Output the (X, Y) coordinate of the center of the cell containing the given text.  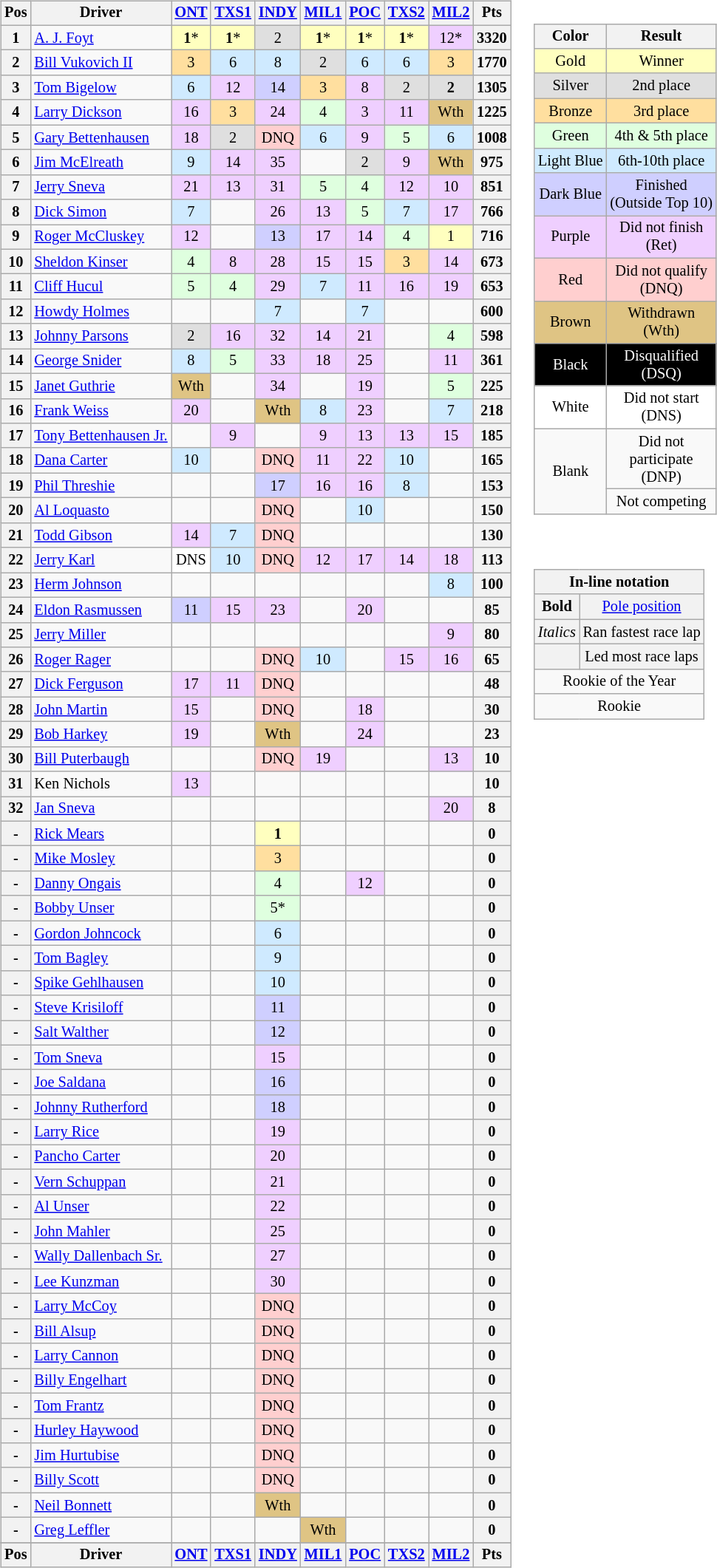
Greg Leffler (101, 1530)
Bronze (571, 111)
2nd place (661, 86)
1770 (492, 63)
65 (492, 660)
185 (492, 436)
Finished(Outside Top 10) (661, 194)
3rd place (661, 111)
Wally Dallenbach Sr. (101, 1256)
Johnny Parsons (101, 336)
Tom Bigelow (101, 88)
Red (571, 279)
Gordon Johncock (101, 933)
Frank Weiss (101, 411)
Jerry Miller (101, 635)
Pole position (642, 607)
Larry McCoy (101, 1306)
Jerry Sneva (101, 187)
80 (492, 635)
Led most race laps (642, 657)
John Mahler (101, 1232)
A. J. Foyt (101, 38)
Winner (661, 61)
35 (278, 163)
Black (571, 365)
Ken Nichols (101, 784)
Roger McCluskey (101, 237)
George Snider (101, 361)
Larry Rice (101, 1132)
Silver (571, 86)
Bill Vukovich II (101, 63)
Blank (571, 471)
Larry Dickson (101, 112)
Tom Bagley (101, 958)
716 (492, 237)
Al Unser (101, 1207)
600 (492, 312)
Jerry Karl (101, 560)
130 (492, 535)
Did not finish(Ret) (661, 237)
Spike Gehlhausen (101, 983)
Billy Scott (101, 1480)
48 (492, 684)
Phil Threshie (101, 485)
Dark Blue (571, 194)
34 (278, 386)
Disqualified(DSQ) (661, 365)
Neil Bonnett (101, 1505)
Roger Rager (101, 660)
113 (492, 560)
Danny Ongais (101, 884)
Al Loquasto (101, 511)
Herm Johnson (101, 585)
6th-10th place (661, 160)
12* (451, 38)
Bobby Unser (101, 908)
218 (492, 411)
Bold (557, 607)
1225 (492, 112)
Rick Mears (101, 834)
33 (278, 361)
Salt Walther (101, 1033)
Green (571, 136)
Vern Schuppan (101, 1182)
598 (492, 336)
Rookie of the Year (619, 681)
Lee Kunzman (101, 1281)
Did not qualify(DNQ) (661, 279)
Larry Cannon (101, 1356)
In-line notation (619, 582)
Mike Mosley (101, 859)
153 (492, 485)
DNS (191, 560)
100 (492, 585)
Rookie (619, 706)
Gold (571, 61)
Steve Krisiloff (101, 1008)
Light Blue (571, 160)
Jim Hurtubise (101, 1456)
975 (492, 163)
White (571, 407)
Result (661, 36)
Bill Alsup (101, 1331)
Billy Engelhart (101, 1381)
Gary Bettenhausen (101, 137)
851 (492, 187)
Not competing (661, 502)
Joe Saldana (101, 1083)
Italics (557, 632)
4th & 5th place (661, 136)
653 (492, 287)
Eldon Rasmussen (101, 610)
John Martin (101, 709)
165 (492, 460)
1305 (492, 88)
Dick Simon (101, 212)
Hurley Haywood (101, 1431)
Jan Sneva (101, 809)
673 (492, 262)
1008 (492, 137)
Color (571, 36)
Pancho Carter (101, 1157)
Sheldon Kinser (101, 262)
Tom Frantz (101, 1405)
Purple (571, 237)
Todd Gibson (101, 535)
Brown (571, 322)
Did not start(DNS) (661, 407)
Tony Bettenhausen Jr. (101, 436)
Cliff Hucul (101, 287)
361 (492, 361)
Dana Carter (101, 460)
Jim McElreath (101, 163)
150 (492, 511)
85 (492, 610)
Bob Harkey (101, 734)
Johnny Rutherford (101, 1108)
3320 (492, 38)
Bill Puterbaugh (101, 759)
766 (492, 212)
Dick Ferguson (101, 684)
Did notparticipate(DNP) (661, 459)
5* (278, 908)
Tom Sneva (101, 1057)
Withdrawn(Wth) (661, 322)
Ran fastest race lap (642, 632)
225 (492, 386)
Howdy Holmes (101, 312)
Janet Guthrie (101, 386)
